Pinpoint the cell where the given text exists, returning its (x, y) midpoint coordinate. 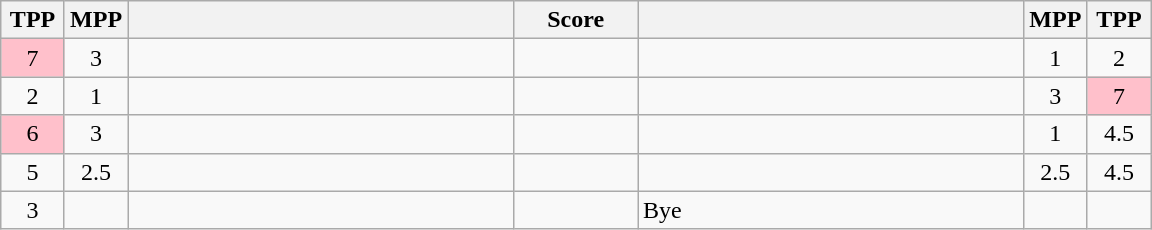
Bye (831, 210)
5 (33, 172)
Score (576, 20)
6 (33, 134)
